Capture the cell that displays the provided text and extract its (X, Y) central coordinate. 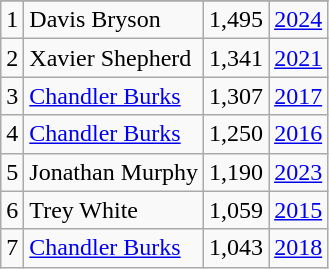
2 (12, 58)
2018 (298, 248)
2023 (298, 172)
1,059 (236, 210)
2015 (298, 210)
6 (12, 210)
1,307 (236, 96)
2017 (298, 96)
1,250 (236, 134)
Trey White (114, 210)
5 (12, 172)
1,495 (236, 20)
2016 (298, 134)
Jonathan Murphy (114, 172)
1,341 (236, 58)
3 (12, 96)
7 (12, 248)
2021 (298, 58)
2024 (298, 20)
1,190 (236, 172)
1 (12, 20)
Xavier Shepherd (114, 58)
1,043 (236, 248)
4 (12, 134)
Davis Bryson (114, 20)
